From the cell containing the given text, extract its center point as [X, Y] coordinate. 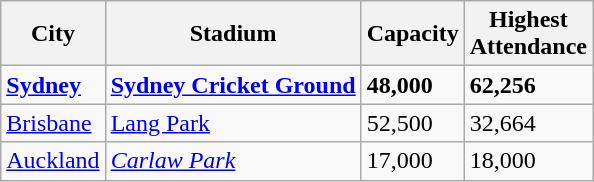
17,000 [412, 161]
18,000 [528, 161]
Lang Park [233, 123]
Sydney [53, 85]
HighestAttendance [528, 34]
62,256 [528, 85]
52,500 [412, 123]
32,664 [528, 123]
Carlaw Park [233, 161]
Auckland [53, 161]
Sydney Cricket Ground [233, 85]
Stadium [233, 34]
City [53, 34]
Brisbane [53, 123]
Capacity [412, 34]
48,000 [412, 85]
